Extract the [x, y] coordinate from the center of the cell holding the provided text.  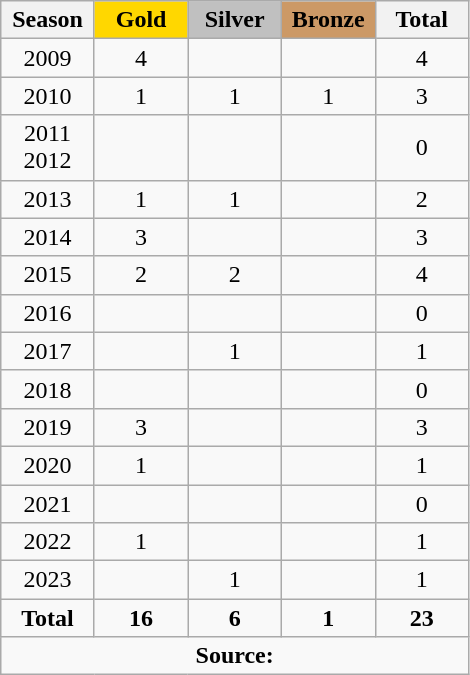
2014 [48, 237]
2020 [48, 465]
2015 [48, 275]
2023 [48, 580]
6 [235, 618]
Season [48, 20]
2009 [48, 58]
2022 [48, 542]
Source: [235, 656]
2017 [48, 351]
2010 [48, 96]
23 [422, 618]
2021 [48, 503]
2016 [48, 313]
Bronze [328, 20]
2013 [48, 199]
Gold [141, 20]
16 [141, 618]
Silver [235, 20]
2011 2012 [48, 148]
2019 [48, 427]
2018 [48, 389]
